Return the [X, Y] coordinate for the center point of the cell that contains the specified text.  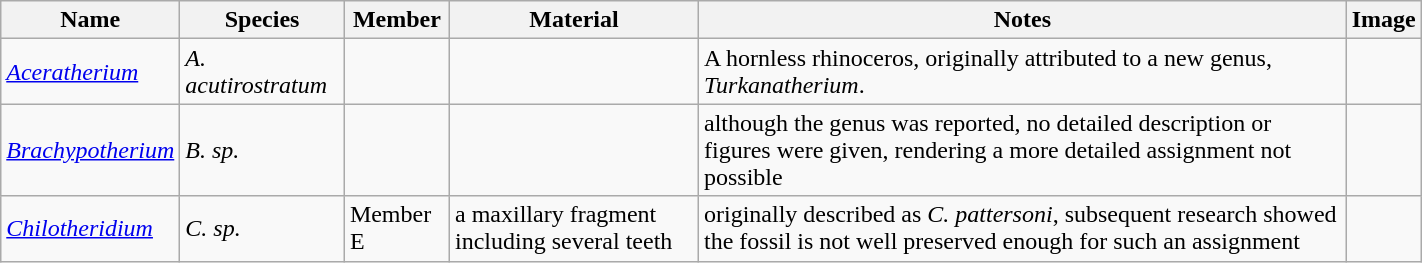
Member [396, 20]
A. acutirostratum [262, 72]
Notes [1022, 20]
B. sp. [262, 150]
Aceratherium [90, 72]
although the genus was reported, no detailed description or figures were given, rendering a more detailed assignment not possible [1022, 150]
Name [90, 20]
Chilotheridium [90, 228]
originally described as C. pattersoni, subsequent research showed the fossil is not well preserved enough for such an assignment [1022, 228]
Species [262, 20]
Material [574, 20]
Member E [396, 228]
a maxillary fragment including several teeth [574, 228]
Image [1384, 20]
Brachypotherium [90, 150]
A hornless rhinoceros, originally attributed to a new genus, Turkanatherium. [1022, 72]
C. sp. [262, 228]
